Provide the (X, Y) coordinate of the cell's center where the given text is located.  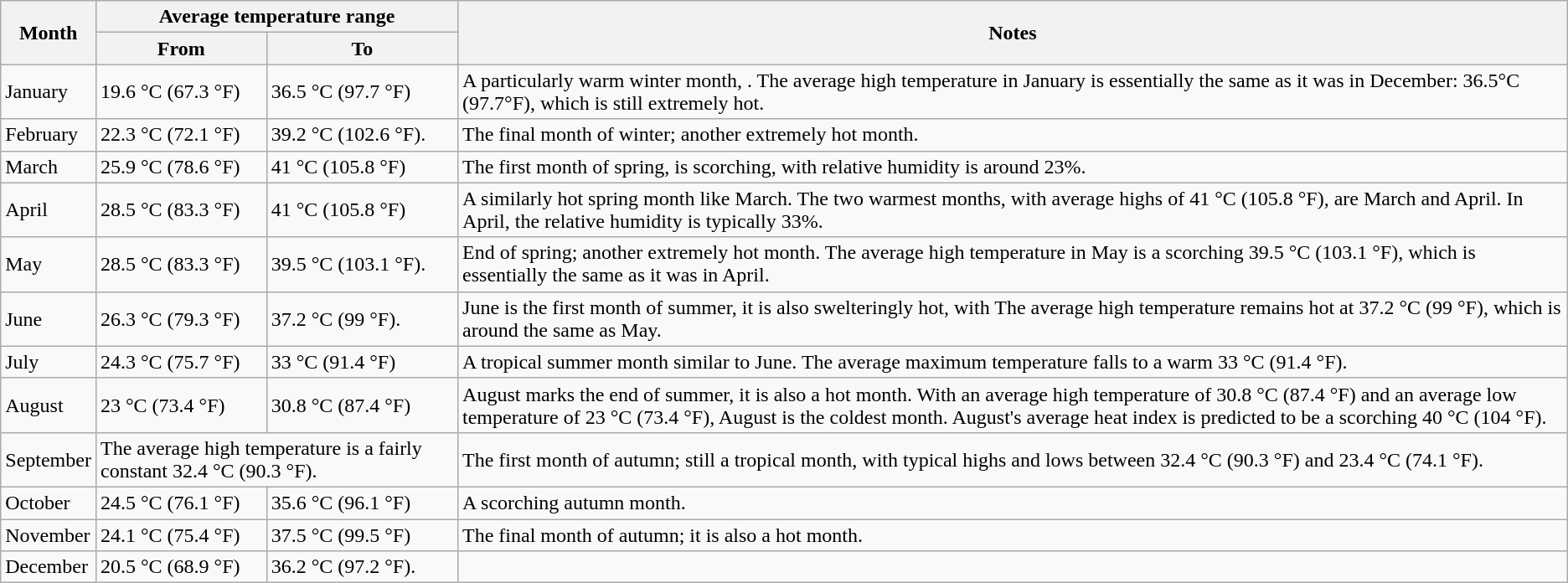
January (49, 92)
39.2 °C (102.6 °F). (362, 135)
The average high temperature is a fairly constant 32.4 °C (90.3 °F). (276, 459)
March (49, 167)
September (49, 459)
33 °C (91.4 °F) (362, 362)
36.2 °C (97.2 °F). (362, 567)
October (49, 503)
April (49, 209)
26.3 °C (79.3 °F) (181, 318)
36.5 °C (97.7 °F) (362, 92)
37.2 °C (99 °F). (362, 318)
39.5 °C (103.1 °F). (362, 265)
The first month of spring, is scorching, with relative humidity is around 23%. (1014, 167)
19.6 °C (67.3 °F) (181, 92)
December (49, 567)
24.5 °C (76.1 °F) (181, 503)
25.9 °C (78.6 °F) (181, 167)
24.3 °C (75.7 °F) (181, 362)
30.8 °C (87.4 °F) (362, 405)
The first month of autumn; still a tropical month, with typical highs and lows between 32.4 °C (90.3 °F) and 23.4 °C (74.1 °F). (1014, 459)
From (181, 49)
To (362, 49)
A tropical summer month similar to June. The average maximum temperature falls to a warm 33 °C (91.4 °F). (1014, 362)
November (49, 535)
June (49, 318)
May (49, 265)
Notes (1014, 33)
20.5 °C (68.9 °F) (181, 567)
The final month of autumn; it is also a hot month. (1014, 535)
July (49, 362)
February (49, 135)
A scorching autumn month. (1014, 503)
24.1 °C (75.4 °F) (181, 535)
37.5 °C (99.5 °F) (362, 535)
22.3 °C (72.1 °F) (181, 135)
Average temperature range (276, 17)
23 °C (73.4 °F) (181, 405)
August (49, 405)
35.6 °C (96.1 °F) (362, 503)
Month (49, 33)
The final month of winter; another extremely hot month. (1014, 135)
